Extract the [x, y] coordinate from the center of the cell holding the provided text.  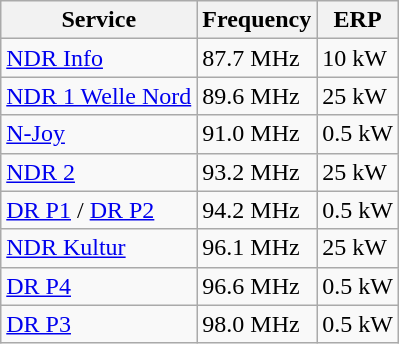
89.6 MHz [257, 96]
91.0 MHz [257, 134]
Service [99, 20]
Frequency [257, 20]
DR P3 [99, 324]
N-Joy [99, 134]
DR P1 / DR P2 [99, 210]
NDR 2 [99, 172]
96.1 MHz [257, 248]
NDR Kultur [99, 248]
98.0 MHz [257, 324]
NDR Info [99, 58]
94.2 MHz [257, 210]
DR P4 [99, 286]
10 kW [358, 58]
ERP [358, 20]
87.7 MHz [257, 58]
NDR 1 Welle Nord [99, 96]
96.6 MHz [257, 286]
93.2 MHz [257, 172]
